Provide the (X, Y) coordinate of the cell's center where the given text is located.  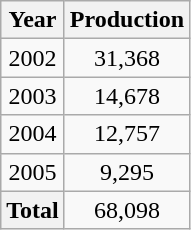
2003 (33, 96)
Total (33, 210)
14,678 (126, 96)
2002 (33, 58)
2005 (33, 172)
12,757 (126, 134)
2004 (33, 134)
31,368 (126, 58)
9,295 (126, 172)
Production (126, 20)
Year (33, 20)
68,098 (126, 210)
